Locate the cell with the specified text and output its (x, y) center coordinate. 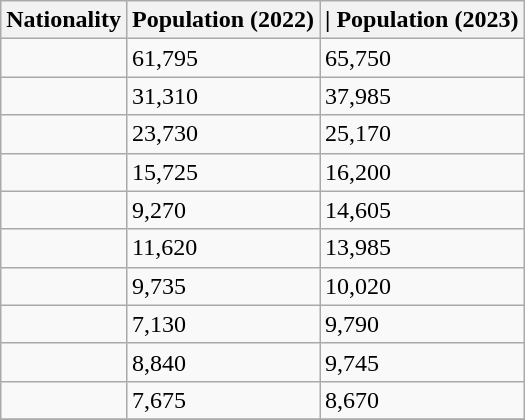
65,750 (422, 58)
| Population (2023) (422, 20)
25,170 (422, 134)
Population (2022) (222, 20)
Nationality (64, 20)
23,730 (222, 134)
7,675 (222, 400)
15,725 (222, 172)
14,605 (422, 210)
9,735 (222, 286)
31,310 (222, 96)
9,745 (422, 362)
9,270 (222, 210)
8,840 (222, 362)
7,130 (222, 324)
10,020 (422, 286)
11,620 (222, 248)
9,790 (422, 324)
61,795 (222, 58)
13,985 (422, 248)
16,200 (422, 172)
37,985 (422, 96)
8,670 (422, 400)
